Capture the cell that displays the provided text and extract its (x, y) central coordinate. 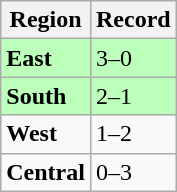
3–0 (133, 58)
South (46, 96)
Record (133, 20)
West (46, 134)
East (46, 58)
Central (46, 172)
1–2 (133, 134)
2–1 (133, 96)
0–3 (133, 172)
Region (46, 20)
